Provide the [X, Y] coordinate of the cell's center where the given text is located.  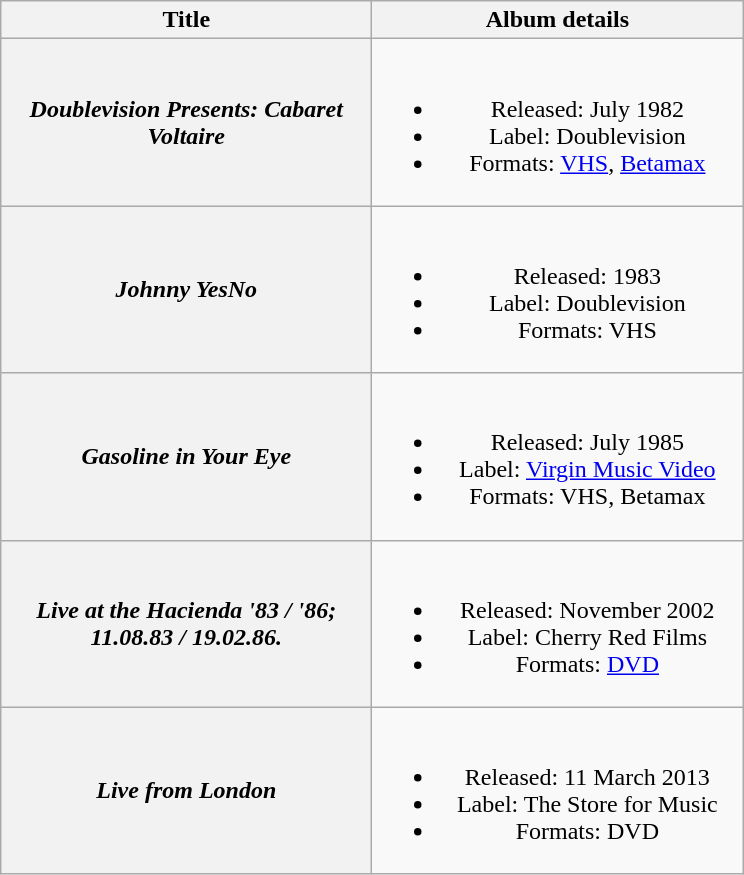
Johnny YesNo [186, 290]
Live from London [186, 790]
Released: 11 March 2013Label: The Store for MusicFormats: DVD [558, 790]
Released: November 2002Label: Cherry Red FilmsFormats: DVD [558, 624]
Title [186, 20]
Live at the Hacienda '83 / '86; 11.08.83 / 19.02.86. [186, 624]
Released: July 1985Label: Virgin Music VideoFormats: VHS, Betamax [558, 456]
Album details [558, 20]
Released: July 1982Label: DoublevisionFormats: VHS, Betamax [558, 122]
Released: 1983Label: DoublevisionFormats: VHS [558, 290]
Doublevision Presents: Cabaret Voltaire [186, 122]
Gasoline in Your Eye [186, 456]
